Find where the given text appears and provide that cell's center as [X, Y] coordinate. 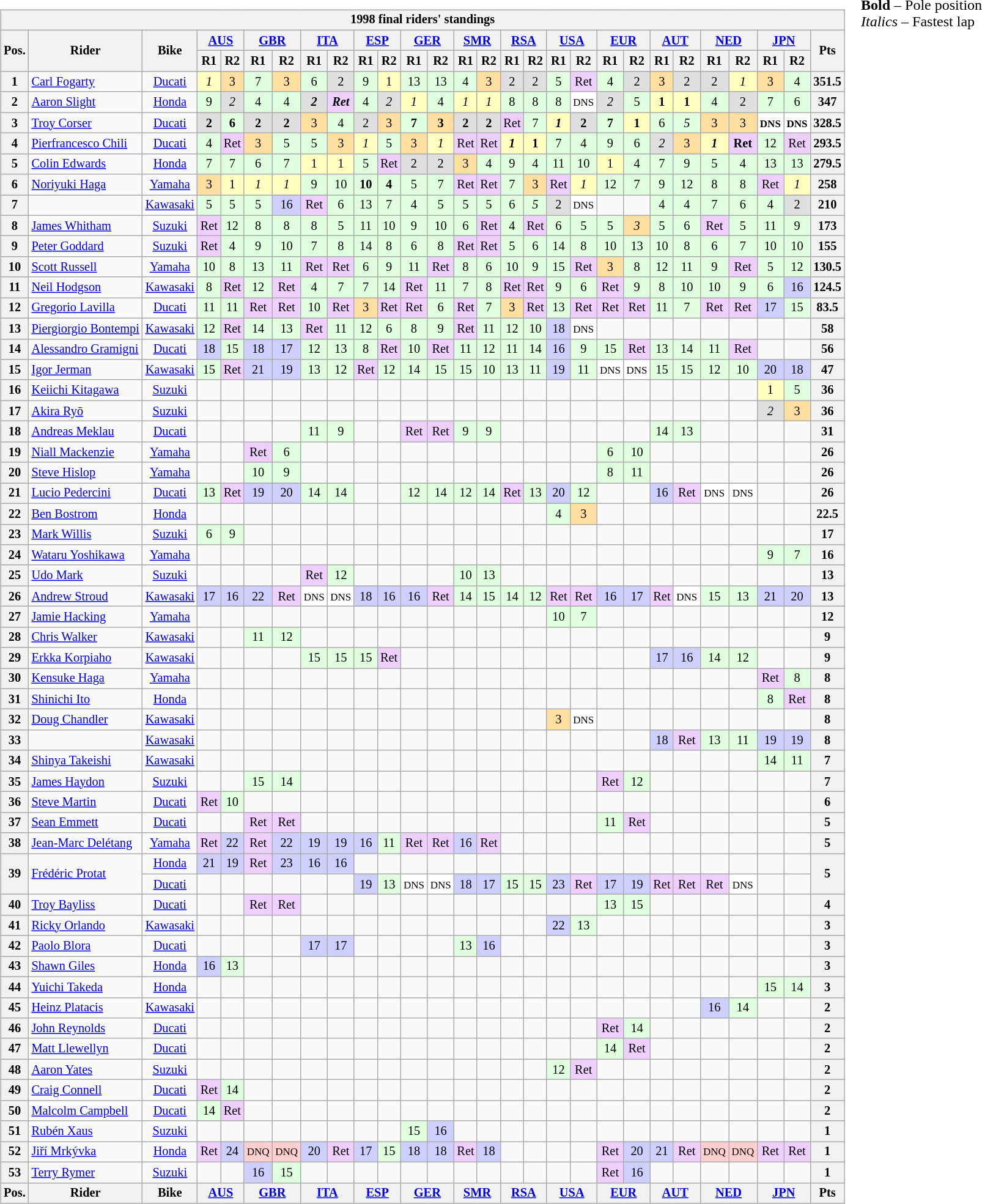
Yuichi Takeda [86, 987]
44 [15, 987]
40 [15, 905]
25 [15, 575]
Scott Russell [86, 267]
351.5 [827, 82]
Ben Bostrom [86, 514]
124.5 [827, 287]
Piergiorgio Bontempi [86, 328]
347 [827, 102]
1998 final riders' standings [423, 20]
43 [15, 967]
Andrew Stroud [86, 596]
Steve Martin [86, 802]
58 [827, 328]
53 [15, 1172]
32 [15, 720]
Jamie Hacking [86, 617]
Craig Connell [86, 1090]
Troy Corser [86, 123]
Shawn Giles [86, 967]
45 [15, 1008]
35 [15, 781]
Shinichi Ito [86, 699]
48 [15, 1069]
Andreas Meklau [86, 432]
Keiichi Kitagawa [86, 390]
28 [15, 637]
Igor Jerman [86, 370]
Matt Llewellyn [86, 1049]
Troy Bayliss [86, 905]
51 [15, 1131]
Lucio Pedercini [86, 493]
Chris Walker [86, 637]
39 [15, 874]
Peter Goddard [86, 246]
Kensuke Haga [86, 679]
Sean Emmett [86, 822]
Ricky Orlando [86, 926]
258 [827, 185]
James Haydon [86, 781]
Doug Chandler [86, 720]
Niall Mackenzie [86, 452]
83.5 [827, 308]
37 [15, 822]
Jiří Mrkývka [86, 1152]
155 [827, 246]
41 [15, 926]
210 [827, 205]
Neil Hodgson [86, 287]
Aaron Slight [86, 102]
Rubén Xaus [86, 1131]
Erkka Korpiaho [86, 658]
52 [15, 1152]
John Reynolds [86, 1029]
Carl Fogarty [86, 82]
Udo Mark [86, 575]
27 [15, 617]
James Whitham [86, 226]
130.5 [827, 267]
Paolo Blora [86, 946]
56 [827, 349]
Malcolm Campbell [86, 1110]
Wataru Yoshikawa [86, 555]
38 [15, 843]
30 [15, 679]
33 [15, 740]
34 [15, 761]
49 [15, 1090]
173 [827, 226]
42 [15, 946]
50 [15, 1110]
Pierfrancesco Chili [86, 144]
Aaron Yates [86, 1069]
Frédéric Protat [86, 874]
29 [15, 658]
Terry Rymer [86, 1172]
Colin Edwards [86, 164]
Alessandro Gramigni [86, 349]
279.5 [827, 164]
Jean-Marc Delétang [86, 843]
328.5 [827, 123]
Akira Ryō [86, 411]
Shinya Takeishi [86, 761]
46 [15, 1029]
Heinz Platacis [86, 1008]
Mark Willis [86, 534]
Noriyuki Haga [86, 185]
Steve Hislop [86, 473]
22.5 [827, 514]
293.5 [827, 144]
Gregorio Lavilla [86, 308]
